Provide the (X, Y) coordinate of the cell's center where the given text is located.  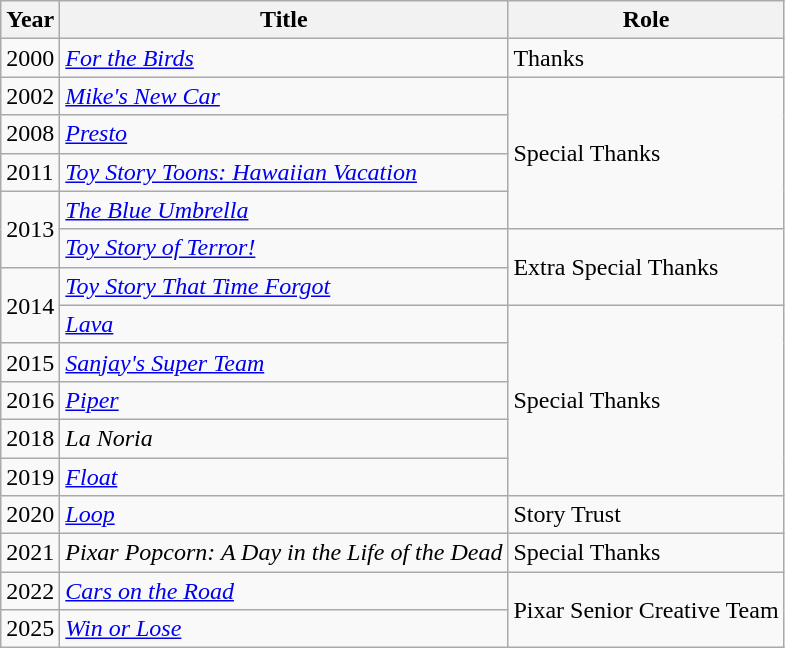
Presto (284, 134)
2021 (30, 553)
Lava (284, 324)
2008 (30, 134)
Toy Story Toons: Hawaiian Vacation (284, 172)
2020 (30, 515)
Thanks (646, 58)
2013 (30, 229)
Float (284, 477)
2022 (30, 591)
Pixar Popcorn: A Day in the Life of the Dead (284, 553)
Mike's New Car (284, 96)
Extra Special Thanks (646, 267)
Cars on the Road (284, 591)
Year (30, 20)
2015 (30, 362)
2025 (30, 629)
Toy Story That Time Forgot (284, 286)
2016 (30, 400)
Story Trust (646, 515)
Win or Lose (284, 629)
2014 (30, 305)
Loop (284, 515)
For the Birds (284, 58)
2011 (30, 172)
2000 (30, 58)
Title (284, 20)
La Noria (284, 438)
2018 (30, 438)
Sanjay's Super Team (284, 362)
Piper (284, 400)
2019 (30, 477)
2002 (30, 96)
Role (646, 20)
The Blue Umbrella (284, 210)
Pixar Senior Creative Team (646, 610)
Toy Story of Terror! (284, 248)
